Capture the cell that displays the provided text and extract its (x, y) central coordinate. 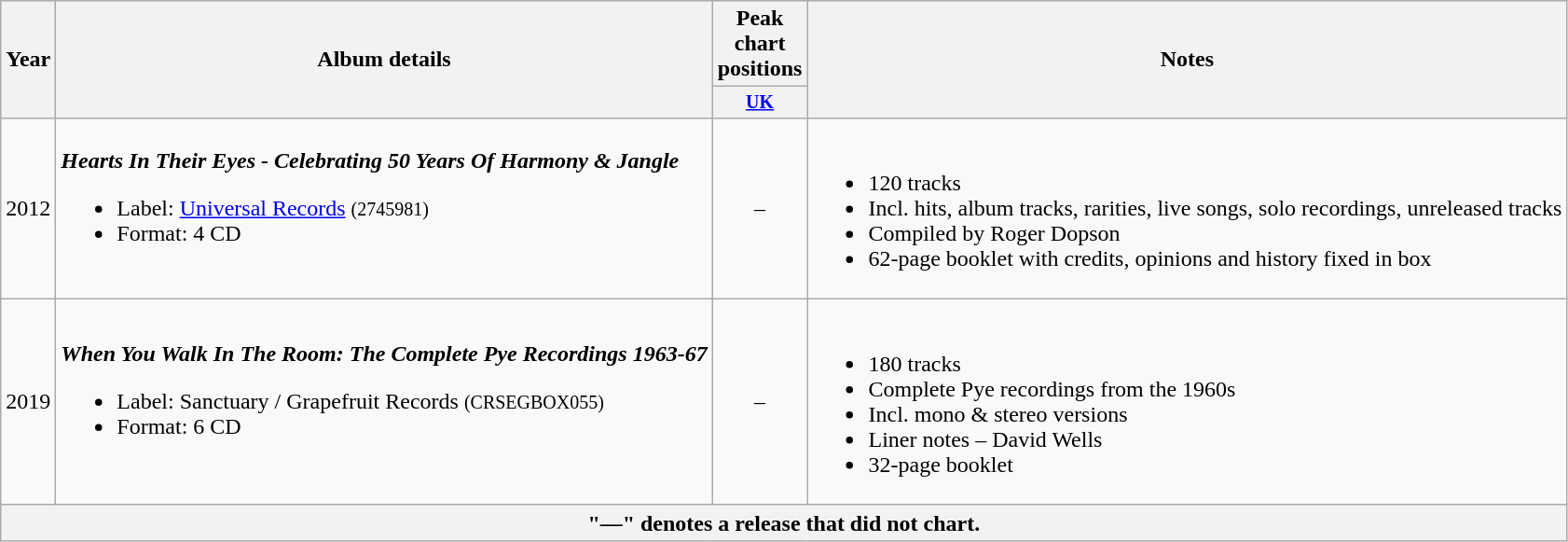
Year (28, 60)
Album details (384, 60)
Notes (1188, 60)
180 tracksComplete Pye recordings from the 1960sIncl. mono & stereo versionsLiner notes – David Wells32-page booklet (1188, 401)
When You Walk In The Room: The Complete Pye Recordings 1963-67 Label: Sanctuary / Grapefruit Records (CRSEGBOX055)Format: 6 CD (384, 401)
2019 (28, 401)
"—" denotes a release that did not chart. (784, 522)
UK (760, 103)
2012 (28, 208)
Peak chart positions (760, 44)
Hearts In Their Eyes - Celebrating 50 Years Of Harmony & Jangle Label: Universal Records (2745981)Format: 4 CD (384, 208)
